Pinpoint the cell where the given text exists, returning its (X, Y) midpoint coordinate. 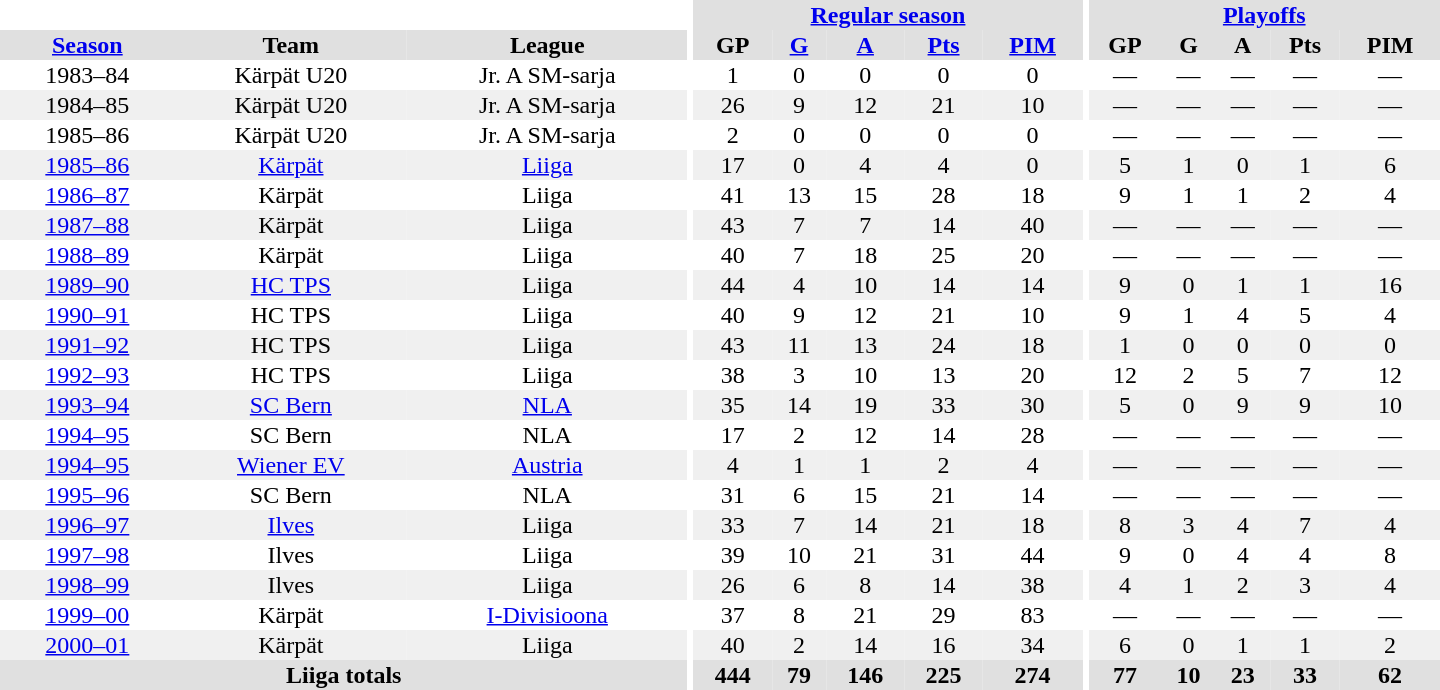
1998–99 (88, 585)
1991–92 (88, 345)
41 (733, 195)
1987–88 (88, 225)
35 (733, 405)
39 (733, 555)
Wiener EV (291, 465)
225 (943, 675)
1999–00 (88, 615)
11 (799, 345)
1988–89 (88, 255)
34 (1033, 645)
Team (291, 45)
25 (943, 255)
1986–87 (88, 195)
146 (865, 675)
I-Divisioona (548, 615)
29 (943, 615)
444 (733, 675)
1997–98 (88, 555)
Playoffs (1264, 15)
1983–84 (88, 75)
23 (1243, 675)
Regular season (888, 15)
League (548, 45)
24 (943, 345)
77 (1124, 675)
Austria (548, 465)
30 (1033, 405)
1996–97 (88, 525)
Liiga totals (344, 675)
1989–90 (88, 285)
62 (1390, 675)
1990–91 (88, 315)
1995–96 (88, 495)
1992–93 (88, 375)
19 (865, 405)
83 (1033, 615)
Season (88, 45)
274 (1033, 675)
79 (799, 675)
37 (733, 615)
1993–94 (88, 405)
1984–85 (88, 105)
2000–01 (88, 645)
